Scan for the cell matching the given text and deliver its [X, Y] coordinate at center. 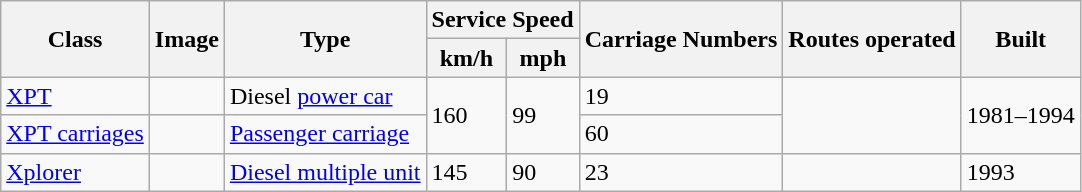
Diesel multiple unit [325, 172]
Carriage Numbers [681, 39]
Diesel power car [325, 96]
160 [466, 115]
Service Speed [502, 20]
Type [325, 39]
19 [681, 96]
Routes operated [872, 39]
Built [1020, 39]
Passenger carriage [325, 134]
mph [543, 58]
Class [76, 39]
23 [681, 172]
90 [543, 172]
1981–1994 [1020, 115]
Xplorer [76, 172]
km/h [466, 58]
Image [186, 39]
99 [543, 115]
1993 [1020, 172]
XPT carriages [76, 134]
XPT [76, 96]
60 [681, 134]
145 [466, 172]
